Search for the cell housing the specified text and yield its [X, Y] center coordinate. 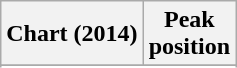
Peakposition [189, 34]
Chart (2014) [72, 34]
